Identify which cell holds the provided text, then report its [x, y] central coordinate. 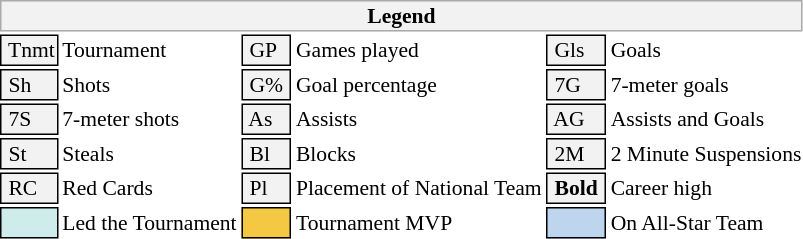
G% [266, 85]
St [29, 154]
Placement of National Team [418, 188]
Tnmt [29, 50]
7G [576, 85]
RC [29, 188]
Tournament MVP [418, 223]
Red Cards [150, 188]
7-meter goals [706, 85]
Goal percentage [418, 85]
Goals [706, 50]
7S [29, 120]
Gls [576, 50]
As [266, 120]
On All-Star Team [706, 223]
Steals [150, 154]
Bl [266, 154]
AG [576, 120]
2M [576, 154]
Bold [576, 188]
Games played [418, 50]
Career high [706, 188]
GP [266, 50]
Assists and Goals [706, 120]
Assists [418, 120]
Tournament [150, 50]
Pl [266, 188]
Blocks [418, 154]
Led the Tournament [150, 223]
7-meter shots [150, 120]
Shots [150, 85]
2 Minute Suspensions [706, 154]
Legend [402, 16]
Sh [29, 85]
